Search for the cell housing the specified text and yield its [x, y] center coordinate. 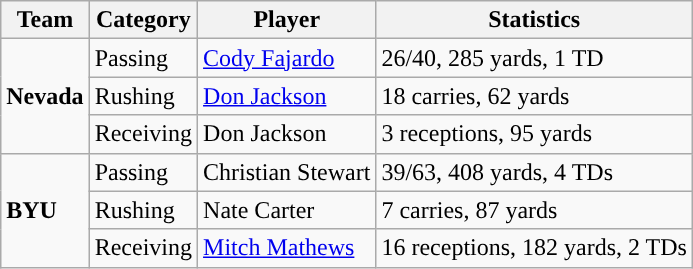
Mitch Mathews [287, 248]
7 carries, 87 yards [534, 210]
Christian Stewart [287, 172]
Statistics [534, 20]
3 receptions, 95 yards [534, 134]
Cody Fajardo [287, 58]
Category [143, 20]
Nevada [45, 96]
18 carries, 62 yards [534, 96]
BYU [45, 210]
16 receptions, 182 yards, 2 TDs [534, 248]
Team [45, 20]
Nate Carter [287, 210]
Player [287, 20]
39/63, 408 yards, 4 TDs [534, 172]
26/40, 285 yards, 1 TD [534, 58]
